Pinpoint the cell where the given text exists, returning its (X, Y) midpoint coordinate. 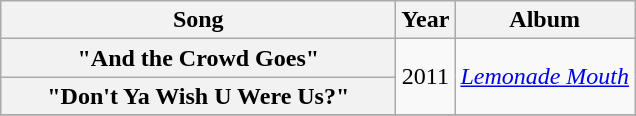
"Don't Ya Wish U Were Us?" (198, 96)
Album (545, 20)
"And the Crowd Goes" (198, 58)
2011 (426, 77)
Lemonade Mouth (545, 77)
Year (426, 20)
Song (198, 20)
